Pinpoint the cell where the given text exists, returning its (x, y) midpoint coordinate. 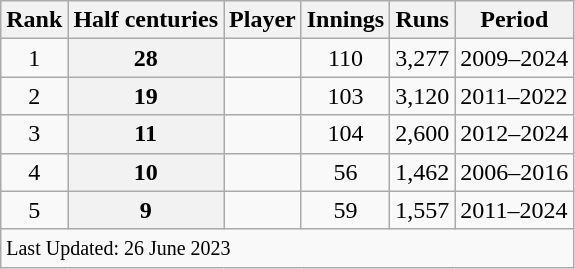
Innings (345, 20)
2 (34, 96)
28 (146, 58)
56 (345, 172)
5 (34, 210)
10 (146, 172)
Last Updated: 26 June 2023 (288, 248)
1,462 (422, 172)
3,120 (422, 96)
2011–2024 (514, 210)
Player (263, 20)
1 (34, 58)
Runs (422, 20)
59 (345, 210)
110 (345, 58)
2009–2024 (514, 58)
Rank (34, 20)
2,600 (422, 134)
103 (345, 96)
2011–2022 (514, 96)
Period (514, 20)
3 (34, 134)
2012–2024 (514, 134)
4 (34, 172)
104 (345, 134)
9 (146, 210)
1,557 (422, 210)
11 (146, 134)
19 (146, 96)
3,277 (422, 58)
Half centuries (146, 20)
2006–2016 (514, 172)
